Locate the cell with the specified text and output its (x, y) center coordinate. 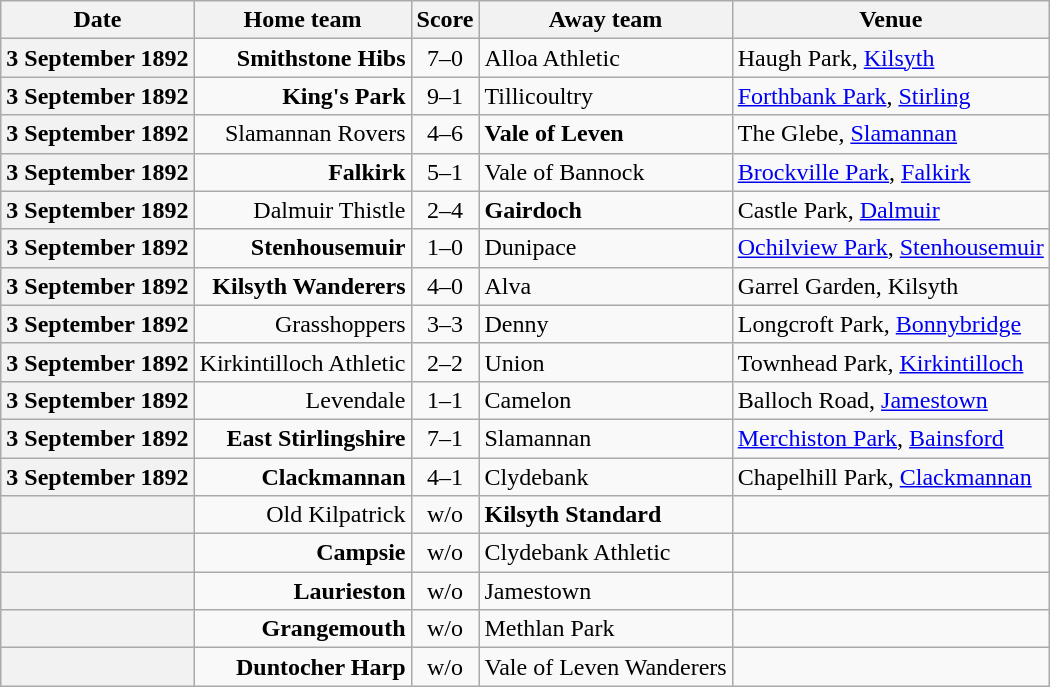
Balloch Road, Jamestown (890, 400)
2–2 (445, 362)
Jamestown (606, 591)
Alloa Athletic (606, 58)
Dalmuir Thistle (302, 210)
Vale of Leven Wanderers (606, 667)
Castle Park, Dalmuir (890, 210)
The Glebe, Slamannan (890, 134)
Denny (606, 324)
Slamannan Rovers (302, 134)
Methlan Park (606, 629)
Haugh Park, Kilsyth (890, 58)
East Stirlingshire (302, 438)
Stenhousemuir (302, 248)
Grasshoppers (302, 324)
Smithstone Hibs (302, 58)
4–1 (445, 477)
Duntocher Harp (302, 667)
Townhead Park, Kirkintilloch (890, 362)
Kilsyth Standard (606, 515)
King's Park (302, 96)
Tillicoultry (606, 96)
Venue (890, 20)
Merchiston Park, Bainsford (890, 438)
Dunipace (606, 248)
Score (445, 20)
4–6 (445, 134)
Ochilview Park, Stenhousemuir (890, 248)
Campsie (302, 553)
Levendale (302, 400)
Laurieston (302, 591)
Kilsyth Wanderers (302, 286)
Alva (606, 286)
Away team (606, 20)
Longcroft Park, Bonnybridge (890, 324)
Home team (302, 20)
Camelon (606, 400)
Vale of Leven (606, 134)
3–3 (445, 324)
Date (98, 20)
Grangemouth (302, 629)
5–1 (445, 172)
1–0 (445, 248)
Union (606, 362)
7–0 (445, 58)
Slamannan (606, 438)
Clydebank (606, 477)
Clydebank Athletic (606, 553)
Clackmannan (302, 477)
2–4 (445, 210)
7–1 (445, 438)
Vale of Bannock (606, 172)
9–1 (445, 96)
Chapelhill Park, Clackmannan (890, 477)
Brockville Park, Falkirk (890, 172)
Old Kilpatrick (302, 515)
Kirkintilloch Athletic (302, 362)
Forthbank Park, Stirling (890, 96)
Gairdoch (606, 210)
4–0 (445, 286)
Garrel Garden, Kilsyth (890, 286)
Falkirk (302, 172)
1–1 (445, 400)
